Output the [x, y] coordinate of the center of the cell containing the given text.  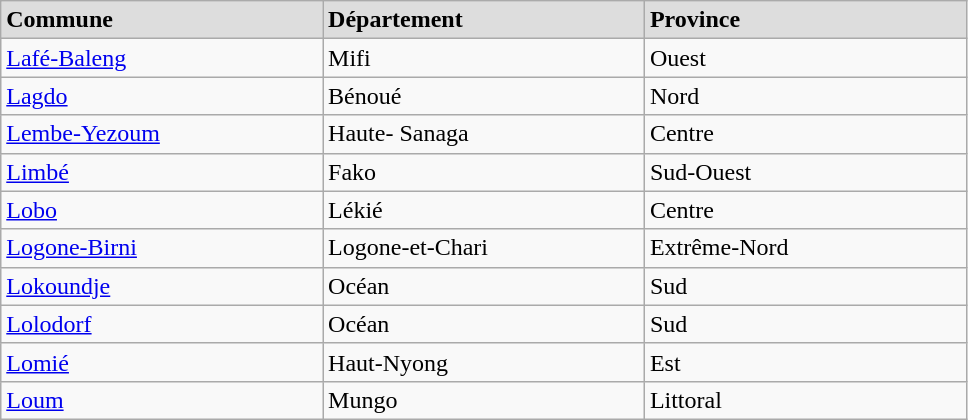
Haute- Sanaga [484, 134]
Mifi [484, 58]
Littoral [805, 400]
Mungo [484, 400]
Lomié [162, 362]
Lobo [162, 210]
Sud-Ouest [805, 172]
Commune [162, 20]
Lolodorf [162, 324]
Lembe-Yezoum [162, 134]
Lékié [484, 210]
Loum [162, 400]
Lagdo [162, 96]
Haut-Nyong [484, 362]
Province [805, 20]
Nord [805, 96]
Ouest [805, 58]
Limbé [162, 172]
Logone-et-Chari [484, 248]
Lokoundje [162, 286]
Fako [484, 172]
Logone-Birni [162, 248]
Est [805, 362]
Département [484, 20]
Extrême-Nord [805, 248]
Lafé-Baleng [162, 58]
Bénoué [484, 96]
